Scan for the cell matching the given text and deliver its (X, Y) coordinate at center. 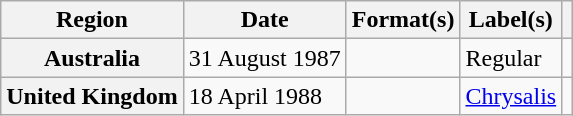
31 August 1987 (264, 58)
Format(s) (403, 20)
Region (92, 20)
Regular (511, 58)
United Kingdom (92, 96)
Australia (92, 58)
Date (264, 20)
Label(s) (511, 20)
18 April 1988 (264, 96)
Chrysalis (511, 96)
